Return the (X, Y) coordinate for the center point of the cell that contains the specified text.  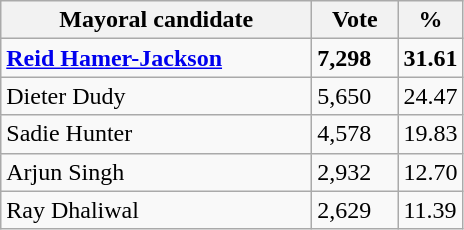
Dieter Dudy (156, 96)
Ray Dhaliwal (156, 210)
11.39 (430, 210)
24.47 (430, 96)
2,629 (355, 210)
2,932 (355, 172)
Arjun Singh (156, 172)
12.70 (430, 172)
Mayoral candidate (156, 20)
Sadie Hunter (156, 134)
7,298 (355, 58)
19.83 (430, 134)
4,578 (355, 134)
Reid Hamer-Jackson (156, 58)
31.61 (430, 58)
5,650 (355, 96)
% (430, 20)
Vote (355, 20)
